For the text-containing cell, return its midpoint in [X, Y] coordinate format. 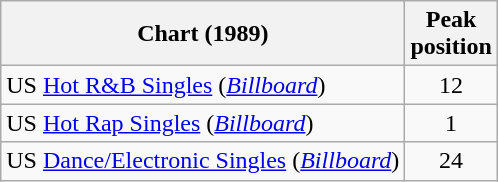
1 [451, 123]
12 [451, 85]
US Hot R&B Singles (Billboard) [203, 85]
US Hot Rap Singles (Billboard) [203, 123]
US Dance/Electronic Singles (Billboard) [203, 161]
24 [451, 161]
Peakposition [451, 34]
Chart (1989) [203, 34]
